Capture the cell that displays the provided text and extract its [x, y] central coordinate. 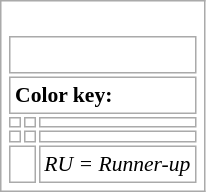
Color key: [102, 94]
Color key: RU = Runner-up [103, 96]
RU = Runner-up [118, 164]
